Search for the cell housing the specified text and yield its (x, y) center coordinate. 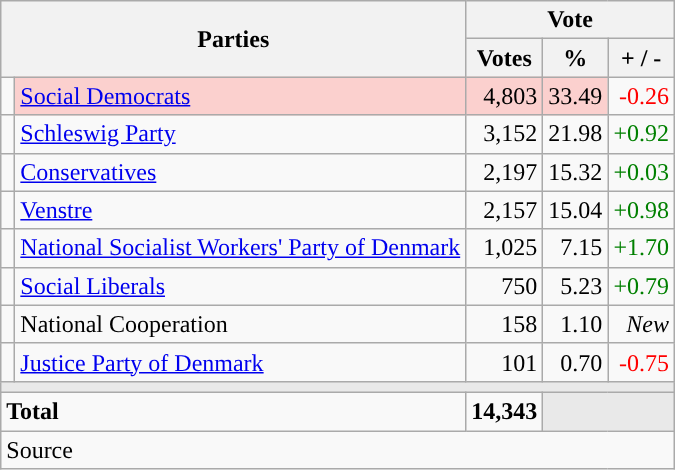
National Socialist Workers' Party of Denmark (240, 248)
Votes (504, 58)
Conservatives (240, 172)
Parties (234, 39)
33.49 (576, 96)
0.70 (576, 362)
101 (504, 362)
+0.79 (642, 286)
15.04 (576, 210)
Social Democrats (240, 96)
-0.26 (642, 96)
7.15 (576, 248)
-0.75 (642, 362)
15.32 (576, 172)
National Cooperation (240, 324)
Justice Party of Denmark (240, 362)
5.23 (576, 286)
New (642, 324)
Schleswig Party (240, 134)
2,197 (504, 172)
% (576, 58)
2,157 (504, 210)
+0.92 (642, 134)
Total (234, 411)
4,803 (504, 96)
158 (504, 324)
1,025 (504, 248)
Vote (570, 20)
1.10 (576, 324)
+0.03 (642, 172)
21.98 (576, 134)
Social Liberals (240, 286)
3,152 (504, 134)
Venstre (240, 210)
+0.98 (642, 210)
+ / - (642, 58)
14,343 (504, 411)
750 (504, 286)
Source (338, 449)
+1.70 (642, 248)
